Pinpoint the cell where the given text exists, returning its (x, y) midpoint coordinate. 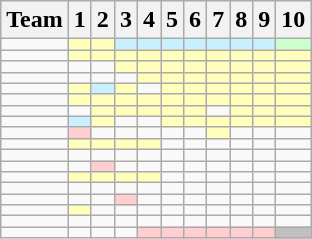
8 (242, 20)
5 (172, 20)
7 (218, 20)
1 (80, 20)
Team (35, 20)
10 (294, 20)
3 (126, 20)
9 (264, 20)
6 (196, 20)
4 (148, 20)
2 (102, 20)
